Output the (x, y) coordinate of the center of the cell containing the given text.  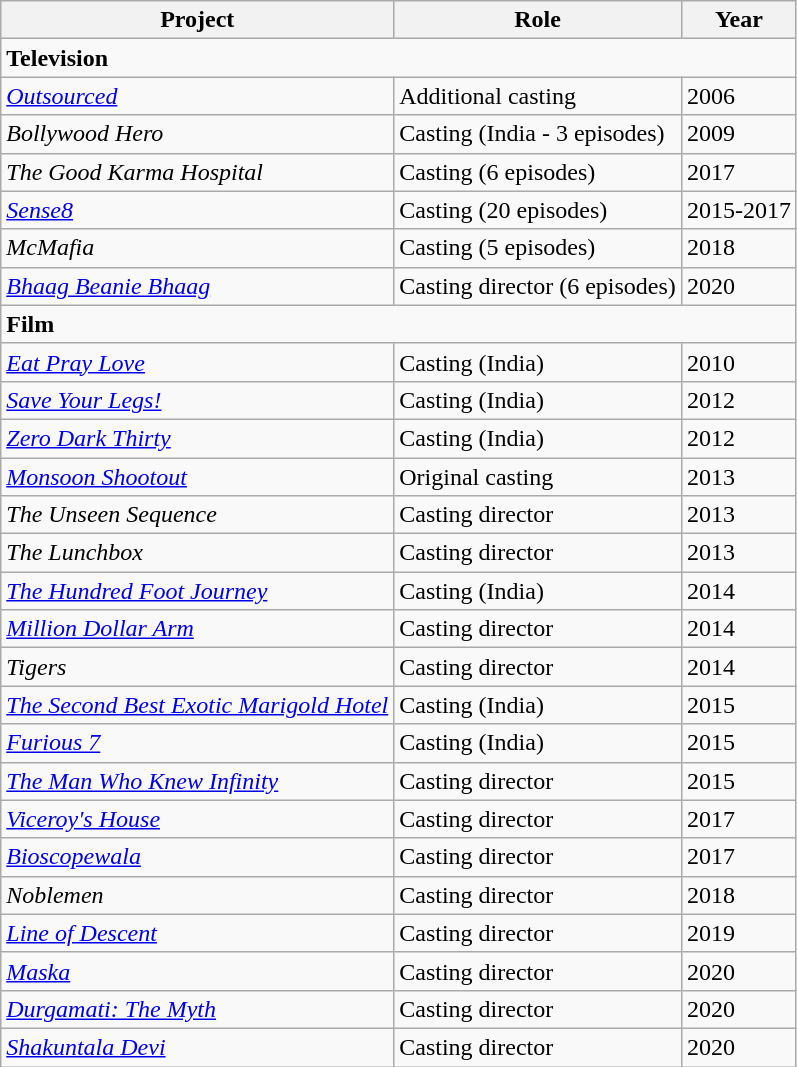
2010 (738, 362)
Casting (6 episodes) (538, 172)
Line of Descent (198, 933)
Outsourced (198, 96)
Tigers (198, 667)
The Unseen Sequence (198, 515)
Noblemen (198, 895)
Year (738, 20)
Eat Pray Love (198, 362)
Casting director (6 episodes) (538, 286)
Save Your Legs! (198, 400)
2009 (738, 134)
Film (399, 324)
McMafia (198, 248)
Casting (India - 3 episodes) (538, 134)
Durgamati: The Myth (198, 1009)
Bioscopewala (198, 857)
The Second Best Exotic Marigold Hotel (198, 705)
Monsoon Shootout (198, 477)
Sense8 (198, 210)
The Hundred Foot Journey (198, 591)
Bhaag Beanie Bhaag (198, 286)
The Man Who Knew Infinity (198, 781)
Bollywood Hero (198, 134)
Shakuntala Devi (198, 1047)
Maska (198, 971)
Viceroy's House (198, 819)
Role (538, 20)
Million Dollar Arm (198, 629)
2015-2017 (738, 210)
Project (198, 20)
2019 (738, 933)
Furious 7 (198, 743)
Casting (20 episodes) (538, 210)
2006 (738, 96)
The Good Karma Hospital (198, 172)
Original casting (538, 477)
Television (399, 58)
Zero Dark Thirty (198, 438)
Additional casting (538, 96)
The Lunchbox (198, 553)
Casting (5 episodes) (538, 248)
